Identify which cell holds the provided text, then report its [X, Y] central coordinate. 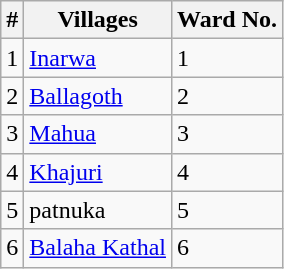
patnuka [98, 210]
# [12, 20]
Balaha Kathal [98, 248]
Ward No. [226, 20]
Mahua [98, 134]
Khajuri [98, 172]
Villages [98, 20]
Inarwa [98, 58]
Ballagoth [98, 96]
